For the text-containing cell, return its midpoint in (X, Y) coordinate format. 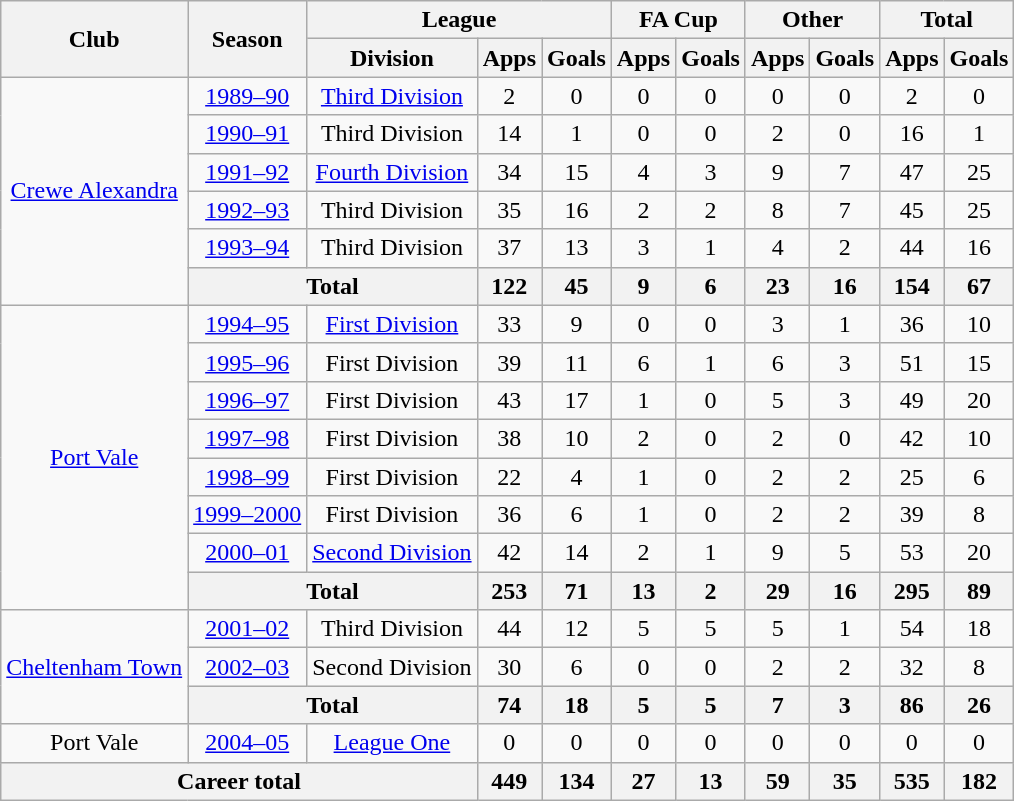
67 (979, 286)
43 (509, 400)
11 (577, 362)
154 (912, 286)
2001–02 (248, 629)
59 (777, 781)
53 (912, 553)
295 (912, 591)
1994–95 (248, 324)
54 (912, 629)
Career total (239, 781)
38 (509, 438)
2000–01 (248, 553)
1990–91 (248, 134)
37 (509, 248)
535 (912, 781)
23 (777, 286)
12 (577, 629)
30 (509, 667)
2002–03 (248, 667)
26 (979, 705)
33 (509, 324)
Other (812, 20)
22 (509, 477)
74 (509, 705)
1997–98 (248, 438)
89 (979, 591)
29 (777, 591)
134 (577, 781)
71 (577, 591)
FA Cup (678, 20)
1995–96 (248, 362)
49 (912, 400)
Division (392, 58)
Season (248, 39)
1992–93 (248, 210)
34 (509, 172)
182 (979, 781)
1996–97 (248, 400)
27 (643, 781)
Club (94, 39)
League (460, 20)
Cheltenham Town (94, 667)
Fourth Division (392, 172)
122 (509, 286)
51 (912, 362)
1993–94 (248, 248)
1989–90 (248, 96)
1991–92 (248, 172)
League One (392, 743)
1998–99 (248, 477)
1999–2000 (248, 515)
Crewe Alexandra (94, 191)
253 (509, 591)
2004–05 (248, 743)
17 (577, 400)
47 (912, 172)
32 (912, 667)
449 (509, 781)
86 (912, 705)
